Provide the [x, y] coordinate of the cell's center where the given text is located.  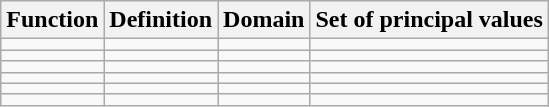
Set of principal values [429, 20]
Function [52, 20]
Domain [264, 20]
Definition [161, 20]
